Return the [x, y] coordinate for the center point of the cell that contains the specified text.  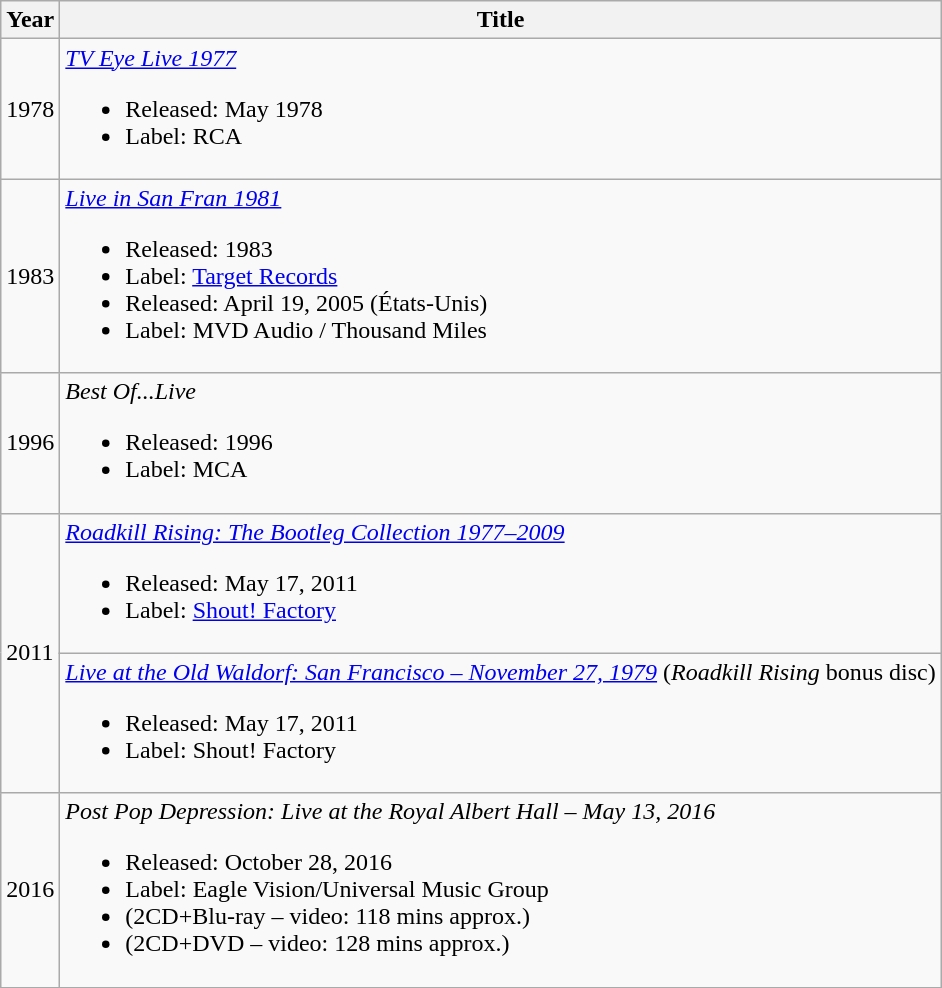
2016 [30, 890]
Best Of...LiveReleased: 1996Label: MCA [500, 443]
1978 [30, 109]
Roadkill Rising: The Bootleg Collection 1977–2009Released: May 17, 2011Label: Shout! Factory [500, 583]
Live at the Old Waldorf: San Francisco – November 27, 1979 (Roadkill Rising bonus disc)Released: May 17, 2011Label: Shout! Factory [500, 723]
Year [30, 20]
Live in San Fran 1981Released: 1983Label: Target RecordsReleased: April 19, 2005 (États-Unis)Label: MVD Audio / Thousand Miles [500, 276]
1983 [30, 276]
Title [500, 20]
1996 [30, 443]
TV Eye Live 1977Released: May 1978Label: RCA [500, 109]
2011 [30, 653]
